Output the [X, Y] coordinate of the center of the cell containing the given text.  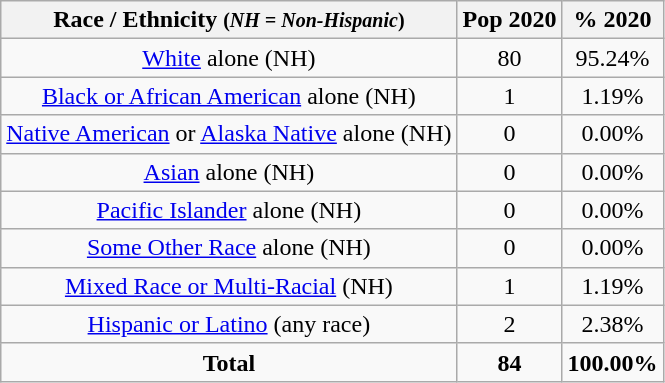
2 [510, 324]
Mixed Race or Multi-Racial (NH) [229, 286]
Some Other Race alone (NH) [229, 248]
95.24% [612, 58]
100.00% [612, 362]
% 2020 [612, 20]
Pacific Islander alone (NH) [229, 210]
Native American or Alaska Native alone (NH) [229, 134]
Asian alone (NH) [229, 172]
Hispanic or Latino (any race) [229, 324]
Race / Ethnicity (NH = Non-Hispanic) [229, 20]
80 [510, 58]
Total [229, 362]
Black or African American alone (NH) [229, 96]
2.38% [612, 324]
84 [510, 362]
Pop 2020 [510, 20]
White alone (NH) [229, 58]
